Return the [X, Y] coordinate for the center point of the cell that contains the specified text.  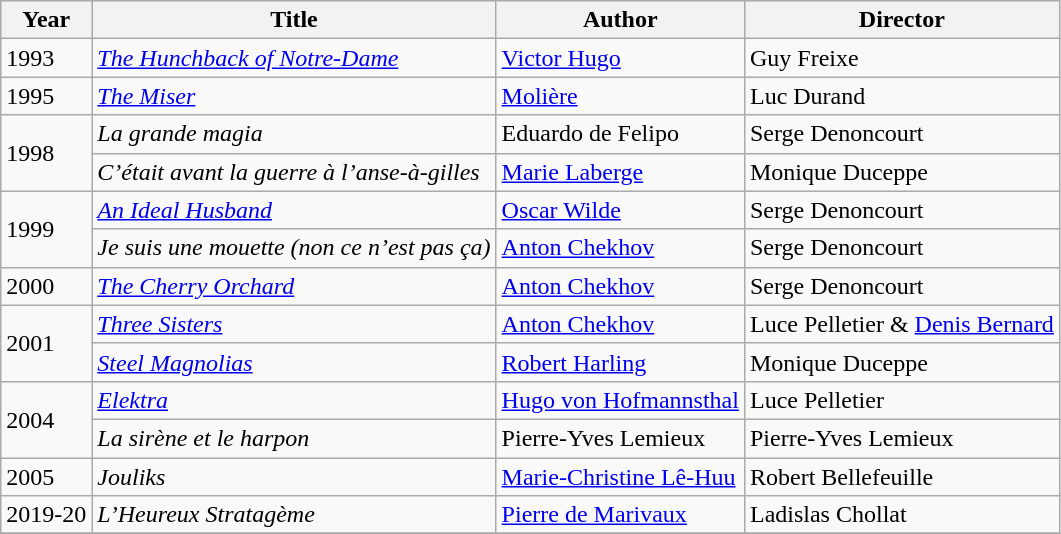
The Hunchback of Notre-Dame [294, 58]
Victor Hugo [620, 58]
C’était avant la guerre à l’anse-à-gilles [294, 172]
Pierre de Marivaux [620, 515]
Je suis une mouette (non ce n’est pas ça) [294, 248]
Molière [620, 96]
1993 [46, 58]
Steel Magnolias [294, 362]
Luce Pelletier & Denis Bernard [902, 324]
Luc Durand [902, 96]
Hugo von Hofmannsthal [620, 400]
Eduardo de Felipo [620, 134]
Marie Laberge [620, 172]
2001 [46, 343]
Ladislas Chollat [902, 515]
Luce Pelletier [902, 400]
Robert Bellefeuille [902, 477]
Jouliks [294, 477]
2004 [46, 419]
An Ideal Husband [294, 210]
Guy Freixe [902, 58]
La grande magia [294, 134]
Year [46, 20]
The Miser [294, 96]
1999 [46, 229]
2019-20 [46, 515]
2000 [46, 286]
Author [620, 20]
Three Sisters [294, 324]
L’Heureux Stratagème [294, 515]
The Cherry Orchard [294, 286]
Director [902, 20]
Title [294, 20]
1995 [46, 96]
Marie-Christine Lê-Huu [620, 477]
1998 [46, 153]
Oscar Wilde [620, 210]
Elektra [294, 400]
La sirène et le harpon [294, 438]
Robert Harling [620, 362]
2005 [46, 477]
